Determine the [X, Y] coordinate at the center of the cell enclosing the given text.  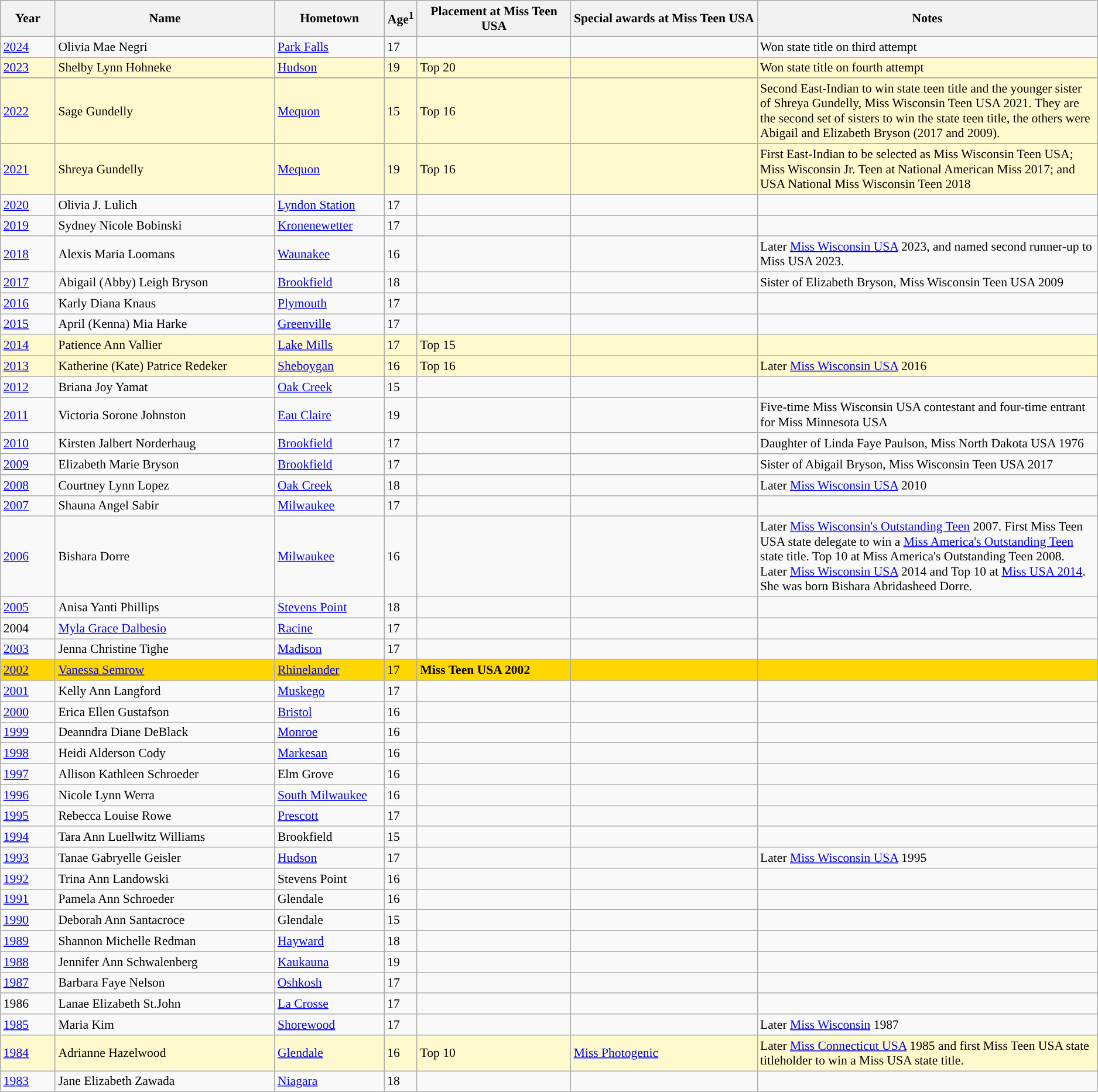
Pamela Ann Schroeder [165, 899]
Adrianne Hazelwood [165, 1053]
Eau Claire [329, 415]
South Milwaukee [329, 795]
2015 [28, 324]
Placement at Miss Teen USA [494, 19]
Kelly Ann Langford [165, 691]
1995 [28, 816]
April (Kenna) Mia Harke [165, 324]
2018 [28, 254]
2008 [28, 485]
Hayward [329, 942]
Miss Photogenic [664, 1053]
2006 [28, 557]
2023 [28, 68]
La Crosse [329, 1004]
Sydney Nicole Bobinski [165, 226]
Later Miss Wisconsin USA 2016 [928, 366]
Briana Joy Yamat [165, 387]
Five-time Miss Wisconsin USA contestant and four-time entrant for Miss Minnesota USA [928, 415]
Later Miss Wisconsin 1987 [928, 1025]
Lanae Elizabeth St.John [165, 1004]
1998 [28, 754]
1984 [28, 1053]
Olivia J. Lulich [165, 205]
Madison [329, 649]
Barbara Faye Nelson [165, 983]
Notes [928, 19]
Allison Kathleen Schroeder [165, 775]
1990 [28, 920]
Deanndra Diane DeBlack [165, 732]
Abigail (Abby) Leigh Bryson [165, 283]
2020 [28, 205]
Anisa Yanti Phillips [165, 608]
Prescott [329, 816]
Trina Ann Landowski [165, 879]
Shorewood [329, 1025]
1988 [28, 962]
Karly Diana Knaus [165, 303]
1993 [28, 858]
2019 [28, 226]
Rhinelander [329, 670]
Sister of Elizabeth Bryson, Miss Wisconsin Teen USA 2009 [928, 283]
Waunakee [329, 254]
1996 [28, 795]
Bristol [329, 712]
Age1 [401, 19]
Nicole Lynn Werra [165, 795]
Elm Grove [329, 775]
2013 [28, 366]
Park Falls [329, 47]
Jenna Christine Tighe [165, 649]
Lyndon Station [329, 205]
Kronenewetter [329, 226]
Victoria Sorone Johnston [165, 415]
Shannon Michelle Redman [165, 942]
Elizabeth Marie Bryson [165, 464]
Racine [329, 628]
Rebecca Louise Rowe [165, 816]
Jane Elizabeth Zawada [165, 1081]
2005 [28, 608]
Top 10 [494, 1053]
2014 [28, 345]
Jennifer Ann Schwalenberg [165, 962]
Daughter of Linda Faye Paulson, Miss North Dakota USA 1976 [928, 444]
Year [28, 19]
Maria Kim [165, 1025]
2012 [28, 387]
Kaukauna [329, 962]
Lake Mills [329, 345]
Later Miss Connecticut USA 1985 and first Miss Teen USA state titleholder to win a Miss USA state title. [928, 1053]
Patience Ann Vallier [165, 345]
Vanessa Semrow [165, 670]
Later Miss Wisconsin USA 2010 [928, 485]
Olivia Mae Negri [165, 47]
Top 15 [494, 345]
Monroe [329, 732]
1986 [28, 1004]
2009 [28, 464]
1992 [28, 879]
2004 [28, 628]
1989 [28, 942]
Shauna Angel Sabir [165, 506]
Katherine (Kate) Patrice Redeker [165, 366]
2002 [28, 670]
1997 [28, 775]
Oshkosh [329, 983]
Miss Teen USA 2002 [494, 670]
2007 [28, 506]
Myla Grace Dalbesio [165, 628]
Special awards at Miss Teen USA [664, 19]
Won state title on third attempt [928, 47]
2000 [28, 712]
Muskego [329, 691]
2011 [28, 415]
Markesan [329, 754]
Kirsten Jalbert Norderhaug [165, 444]
Sage Gundelly [165, 111]
2003 [28, 649]
2021 [28, 170]
Courtney Lynn Lopez [165, 485]
Heidi Alderson Cody [165, 754]
1994 [28, 837]
Greenville [329, 324]
Shelby Lynn Hohneke [165, 68]
Later Miss Wisconsin USA 2023, and named second runner-up to Miss USA 2023. [928, 254]
Sheboygan [329, 366]
Plymouth [329, 303]
Shreya Gundelly [165, 170]
1991 [28, 899]
1999 [28, 732]
2017 [28, 283]
2001 [28, 691]
1987 [28, 983]
Niagara [329, 1081]
Erica Ellen Gustafson [165, 712]
Name [165, 19]
1985 [28, 1025]
Alexis Maria Loomans [165, 254]
Sister of Abigail Bryson, Miss Wisconsin Teen USA 2017 [928, 464]
Bishara Dorre [165, 557]
Hometown [329, 19]
Tanae Gabryelle Geisler [165, 858]
Deborah Ann Santacroce [165, 920]
Top 20 [494, 68]
2010 [28, 444]
Tara Ann Luellwitz Williams [165, 837]
Won state title on fourth attempt [928, 68]
2022 [28, 111]
2024 [28, 47]
Later Miss Wisconsin USA 1995 [928, 858]
2016 [28, 303]
1983 [28, 1081]
